Return (X, Y) of the center of cell containing provided text 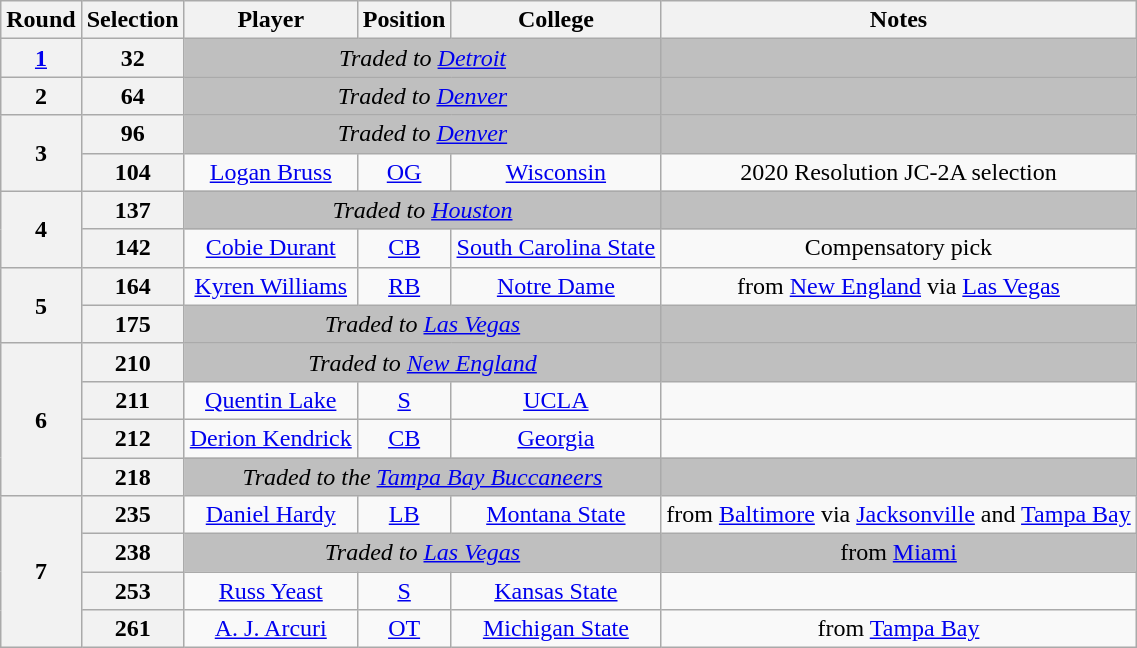
211 (132, 400)
253 (132, 591)
137 (132, 210)
Kyren Williams (270, 286)
210 (132, 362)
104 (132, 172)
Position (404, 20)
142 (132, 248)
Cobie Durant (270, 248)
175 (132, 324)
Quentin Lake (270, 400)
from Tampa Bay (899, 629)
Compensatory pick (899, 248)
OT (404, 629)
from Miami (899, 553)
Derion Kendrick (270, 438)
2020 Resolution JC-2A selection (899, 172)
Georgia (556, 438)
1 (41, 58)
Notes (899, 20)
Selection (132, 20)
7 (41, 572)
South Carolina State (556, 248)
3 (41, 153)
Traded to the Tampa Bay Buccaneers (422, 477)
Notre Dame (556, 286)
235 (132, 515)
Montana State (556, 515)
OG (404, 172)
Michigan State (556, 629)
Round (41, 20)
Traded to Houston (422, 210)
from Baltimore via Jacksonville and Tampa Bay (899, 515)
6 (41, 419)
Daniel Hardy (270, 515)
Wisconsin (556, 172)
Traded to Detroit (422, 58)
238 (132, 553)
Logan Bruss (270, 172)
Player (270, 20)
2 (41, 96)
4 (41, 229)
218 (132, 477)
Kansas State (556, 591)
212 (132, 438)
261 (132, 629)
A. J. Arcuri (270, 629)
RB (404, 286)
96 (132, 134)
Russ Yeast (270, 591)
UCLA (556, 400)
from New England via Las Vegas (899, 286)
College (556, 20)
164 (132, 286)
64 (132, 96)
LB (404, 515)
32 (132, 58)
5 (41, 305)
Traded to New England (422, 362)
